Return the [x, y] coordinate for the center point of the cell that contains the specified text.  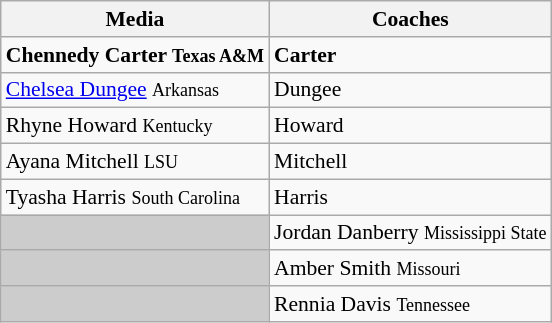
Jordan Danberry Mississippi State [410, 233]
Tyasha Harris South Carolina [135, 197]
Rhyne Howard Kentucky [135, 126]
Chennedy Carter Texas A&M [135, 55]
Dungee [410, 90]
Howard [410, 126]
Media [135, 19]
Coaches [410, 19]
Chelsea Dungee Arkansas [135, 90]
Ayana Mitchell LSU [135, 162]
Carter [410, 55]
Rennia Davis Tennessee [410, 304]
Amber Smith Missouri [410, 269]
Harris [410, 197]
Mitchell [410, 162]
